Identify which cell holds the provided text, then report its [x, y] central coordinate. 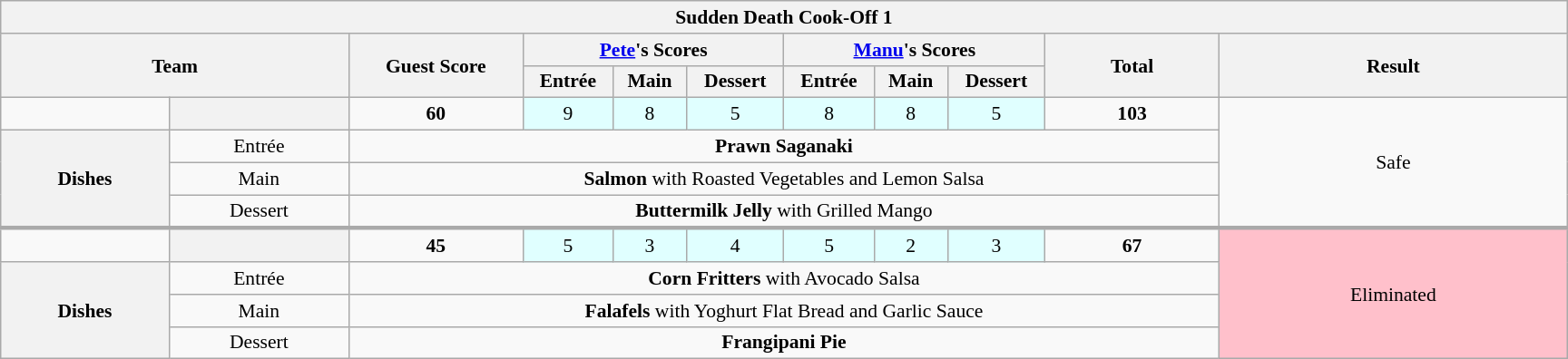
45 [436, 245]
103 [1132, 114]
60 [436, 114]
Prawn Saganaki [784, 147]
4 [735, 245]
Falafels with Yoghurt Flat Bread and Garlic Sauce [784, 311]
9 [568, 114]
Salmon with Roasted Vegetables and Lemon Salsa [784, 179]
Guest Score [436, 65]
Safe [1393, 163]
67 [1132, 245]
Corn Fritters with Avocado Salsa [784, 278]
Sudden Death Cook-Off 1 [784, 17]
Total [1132, 65]
Manu's Scores [915, 50]
Pete's Scores [653, 50]
Result [1393, 65]
Team [175, 65]
2 [911, 245]
Eliminated [1393, 294]
Buttermilk Jelly with Grilled Mango [784, 212]
Frangipani Pie [784, 343]
